Determine the [x, y] coordinate at the center of the cell enclosing the given text.  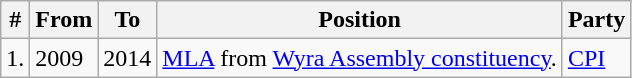
1. [16, 58]
From [64, 20]
2014 [128, 58]
MLA from Wyra Assembly constituency. [360, 58]
Position [360, 20]
Party [596, 20]
To [128, 20]
CPI [596, 58]
# [16, 20]
2009 [64, 58]
